Search for the cell housing the specified text and yield its [x, y] center coordinate. 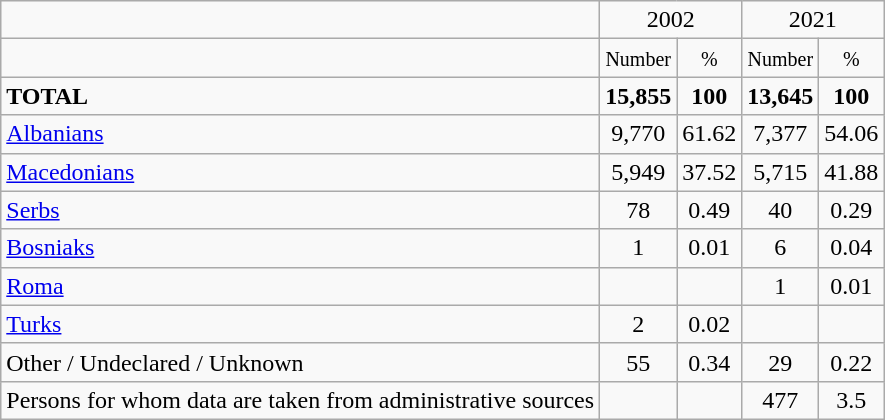
6 [780, 248]
Bosniaks [300, 248]
54.06 [852, 134]
477 [780, 400]
Albanians [300, 134]
55 [638, 362]
3.5 [852, 400]
5,715 [780, 172]
0.02 [710, 324]
2 [638, 324]
0.04 [852, 248]
61.62 [710, 134]
Roma [300, 286]
78 [638, 210]
29 [780, 362]
9,770 [638, 134]
0.22 [852, 362]
5,949 [638, 172]
Turks [300, 324]
2002 [671, 20]
0.49 [710, 210]
13,645 [780, 96]
TOTAL [300, 96]
2021 [813, 20]
Serbs [300, 210]
7,377 [780, 134]
Persons for whom data are taken from administrative sources [300, 400]
15,855 [638, 96]
40 [780, 210]
37.52 [710, 172]
0.34 [710, 362]
0.29 [852, 210]
41.88 [852, 172]
Other / Undeclared / Unknown [300, 362]
Macedonians [300, 172]
